Output the [X, Y] coordinate of the center of the cell containing the given text.  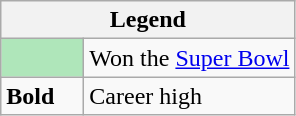
Legend [148, 20]
Won the Super Bowl [190, 58]
Bold [42, 96]
Career high [190, 96]
